Pinpoint the cell where the given text exists, returning its [x, y] midpoint coordinate. 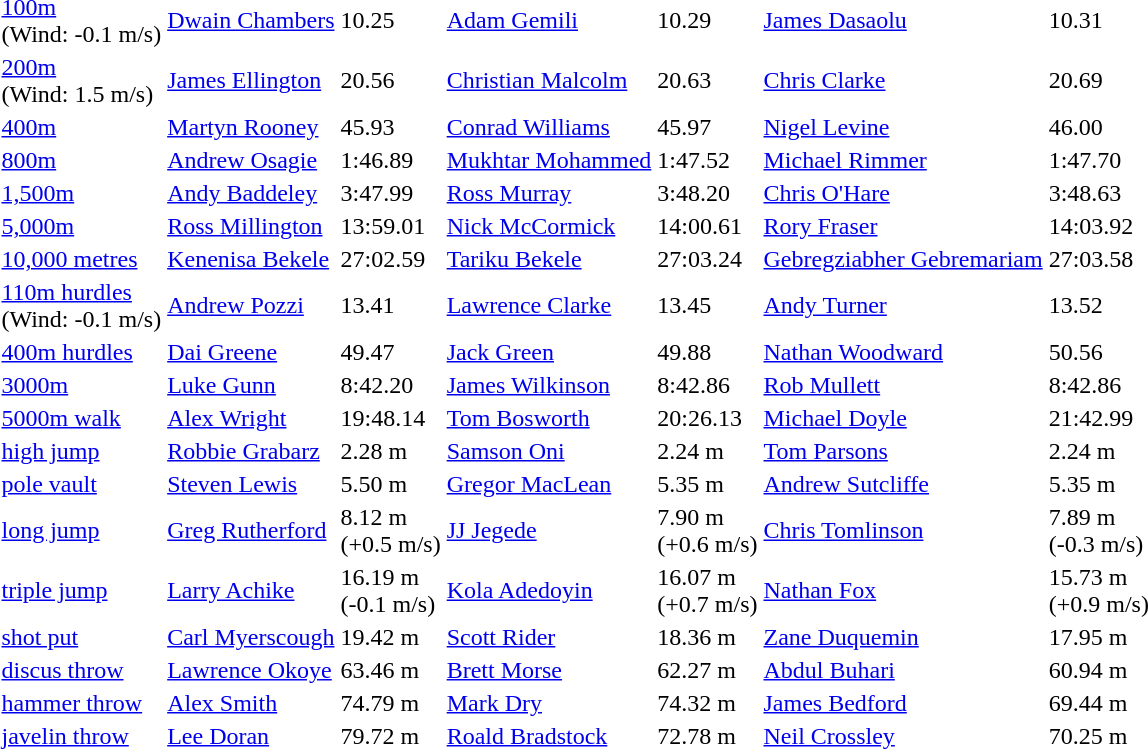
Rory Fraser [903, 226]
Ross Millington [251, 226]
19:48.14 [390, 418]
19.42 m [390, 637]
Michael Doyle [903, 418]
Mark Dry [549, 703]
5.35 m [708, 484]
Zane Duquemin [903, 637]
Andy Turner [903, 306]
13:59.01 [390, 226]
Andy Baddeley [251, 193]
long jump [82, 530]
45.93 [390, 127]
10,000 metres [82, 259]
Kola Adedoyin [549, 590]
Tom Bosworth [549, 418]
13.45 [708, 306]
2.24 m [708, 451]
1,500m [82, 193]
Nick McCormick [549, 226]
Nathan Fox [903, 590]
200m(Wind: 1.5 m/s) [82, 80]
3:48.20 [708, 193]
James Bedford [903, 703]
1:47.52 [708, 160]
Andrew Pozzi [251, 306]
James Wilkinson [549, 385]
Chris Clarke [903, 80]
Michael Rimmer [903, 160]
2.28 m [390, 451]
8.12 m(+0.5 m/s) [390, 530]
Tom Parsons [903, 451]
Gregor MacLean [549, 484]
Steven Lewis [251, 484]
Lawrence Clarke [549, 306]
James Ellington [251, 80]
Nathan Woodward [903, 352]
hammer throw [82, 703]
5.50 m [390, 484]
7.90 m(+0.6 m/s) [708, 530]
Dai Greene [251, 352]
Ross Murray [549, 193]
Greg Rutherford [251, 530]
3000m [82, 385]
high jump [82, 451]
triple jump [82, 590]
Tariku Bekele [549, 259]
shot put [82, 637]
3:47.99 [390, 193]
Nigel Levine [903, 127]
Robbie Grabarz [251, 451]
Chris Tomlinson [903, 530]
800m [82, 160]
Alex Wright [251, 418]
Andrew Sutcliffe [903, 484]
Chris O'Hare [903, 193]
14:00.61 [708, 226]
JJ Jegede [549, 530]
400m hurdles [82, 352]
74.79 m [390, 703]
Luke Gunn [251, 385]
8:42.20 [390, 385]
110m hurdles(Wind: -0.1 m/s) [82, 306]
45.97 [708, 127]
74.32 m [708, 703]
20:26.13 [708, 418]
18.36 m [708, 637]
Conrad Williams [549, 127]
16.19 m(-0.1 m/s) [390, 590]
Samson Oni [549, 451]
pole vault [82, 484]
Abdul Buhari [903, 670]
16.07 m(+0.7 m/s) [708, 590]
Lawrence Okoye [251, 670]
discus throw [82, 670]
Brett Morse [549, 670]
400m [82, 127]
Carl Myerscough [251, 637]
Jack Green [549, 352]
Christian Malcolm [549, 80]
20.56 [390, 80]
5,000m [82, 226]
Kenenisa Bekele [251, 259]
13.41 [390, 306]
63.46 m [390, 670]
1:46.89 [390, 160]
Andrew Osagie [251, 160]
20.63 [708, 80]
49.88 [708, 352]
27:03.24 [708, 259]
62.27 m [708, 670]
5000m walk [82, 418]
Rob Mullett [903, 385]
27:02.59 [390, 259]
Alex Smith [251, 703]
49.47 [390, 352]
Mukhtar Mohammed [549, 160]
Larry Achike [251, 590]
Martyn Rooney [251, 127]
Gebregziabher Gebremariam [903, 259]
8:42.86 [708, 385]
Scott Rider [549, 637]
